Provide the (x, y) coordinate of the cell's center where the given text is located.  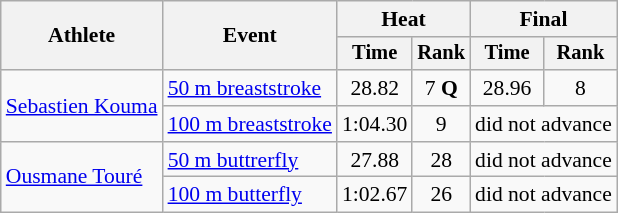
7 Q (441, 88)
1:02.67 (374, 195)
9 (441, 124)
50 m buttrerfly (250, 160)
28.82 (374, 88)
Event (250, 36)
28.96 (507, 88)
100 m butterfly (250, 195)
Ousmane Touré (82, 178)
Athlete (82, 36)
Final (544, 19)
8 (580, 88)
26 (441, 195)
100 m breaststroke (250, 124)
Heat (404, 19)
28 (441, 160)
Sebastien Kouma (82, 106)
1:04.30 (374, 124)
50 m breaststroke (250, 88)
27.88 (374, 160)
